Return [x, y] of the center of cell containing provided text 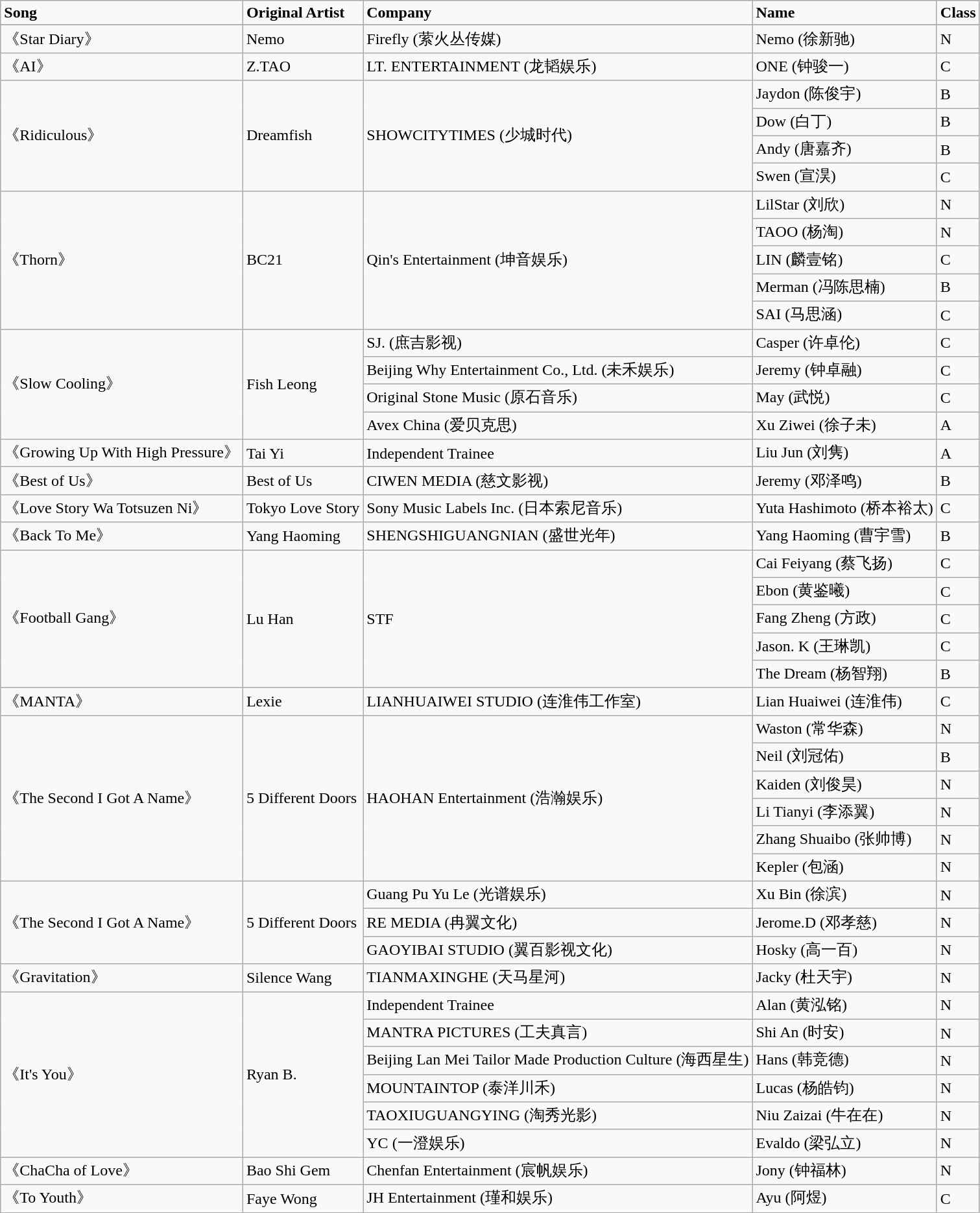
《Love Story Wa Totsuzen Ni》 [122, 509]
Li Tianyi (李添翼) [844, 812]
Shi An (时安) [844, 1033]
Lu Han [302, 619]
Jony (钟福林) [844, 1171]
Z.TAO [302, 66]
ONE (钟骏一) [844, 66]
SJ. (庶吉影视) [558, 342]
Jeremy (邓泽鸣) [844, 481]
TAOXIUGUANGYING (淘秀光影) [558, 1116]
Fish Leong [302, 384]
《Best of Us》 [122, 481]
Xu Bin (徐滨) [844, 895]
《To Youth》 [122, 1199]
Lucas (杨皓钧) [844, 1088]
Bao Shi Gem [302, 1171]
Lexie [302, 702]
Dreamfish [302, 136]
Jerome.D (邓孝慈) [844, 922]
Class [958, 13]
SAI (马思涵) [844, 315]
Kepler (包涵) [844, 868]
Evaldo (梁弘立) [844, 1143]
Merman (冯陈思楠) [844, 288]
Silence Wang [302, 978]
Faye Wong [302, 1199]
《Back To Me》 [122, 536]
《MANTA》 [122, 702]
MANTRA PICTURES (工夫真言) [558, 1033]
《Slow Cooling》 [122, 384]
Dow (白丁) [844, 122]
Liu Jun (刘隽) [844, 453]
Song [122, 13]
Lian Huaiwei (连淮伟) [844, 702]
GAOYIBAI STUDIO (翼百影视文化) [558, 950]
《AI》 [122, 66]
Neil (刘冠佑) [844, 756]
Jeremy (钟卓融) [844, 371]
Cai Feiyang (蔡飞扬) [844, 564]
Beijing Why Entertainment Co., Ltd. (未禾娱乐) [558, 371]
Ryan B. [302, 1074]
Firefly (萦火丛传媒) [558, 39]
Ayu (阿煜) [844, 1199]
Hosky (高一百) [844, 950]
Original Stone Music (原石音乐) [558, 398]
SHENGSHIGUANGNIAN (盛世光年) [558, 536]
《ChaCha of Love》 [122, 1171]
LilStar (刘欣) [844, 205]
Company [558, 13]
Xu Ziwei (徐子未) [844, 426]
MOUNTAINTOP (泰洋川禾) [558, 1088]
BC21 [302, 259]
The Dream (杨智翔) [844, 675]
LIN (麟壹铭) [844, 259]
Yuta Hashimoto (桥本裕太) [844, 509]
Guang Pu Yu Le (光谱娱乐) [558, 895]
Nemo [302, 39]
Sony Music Labels Inc. (日本索尼音乐) [558, 509]
Name [844, 13]
Beijing Lan Mei Tailor Made Production Culture (海西星生) [558, 1061]
LT. ENTERTAINMENT (龙韬娱乐) [558, 66]
Yang Haoming (曹宇雪) [844, 536]
Best of Us [302, 481]
Qin's Entertainment (坤音娱乐) [558, 259]
Fang Zheng (方政) [844, 619]
Chenfan Entertainment (宸帆娱乐) [558, 1171]
Niu Zaizai (牛在在) [844, 1116]
Yang Haoming [302, 536]
Alan (黄泓铭) [844, 1005]
Original Artist [302, 13]
Andy (唐嘉齐) [844, 149]
Ebon (黄鉴曦) [844, 592]
《Thorn》 [122, 259]
Nemo (徐新驰) [844, 39]
YC (一澄娱乐) [558, 1143]
CIWEN MEDIA (慈文影视) [558, 481]
RE MEDIA (冉翼文化) [558, 922]
《Ridiculous》 [122, 136]
《It's You》 [122, 1074]
Jaydon (陈俊宇) [844, 95]
Casper (许卓伦) [844, 342]
May (武悦) [844, 398]
TAOO (杨淘) [844, 232]
HAOHAN Entertainment (浩瀚娱乐) [558, 798]
Kaiden (刘俊昊) [844, 785]
《Growing Up With High Pressure》 [122, 453]
《Football Gang》 [122, 619]
Zhang Shuaibo (张帅博) [844, 839]
《Gravitation》 [122, 978]
Jacky (杜天宇) [844, 978]
Swen (宣淏) [844, 178]
Avex China (爱贝克思) [558, 426]
Waston (常华森) [844, 729]
Tokyo Love Story [302, 509]
LIANHUAIWEI STUDIO (连淮伟工作室) [558, 702]
Jason. K (王琳凯) [844, 646]
SHOWCITYTIMES (少城时代) [558, 136]
Tai Yi [302, 453]
TIANMAXINGHE (天马星河) [558, 978]
STF [558, 619]
JH Entertainment (瑾和娱乐) [558, 1199]
《Star Diary》 [122, 39]
Hans (韩竞德) [844, 1061]
